Output the (X, Y) coordinate of the center of the cell containing the given text.  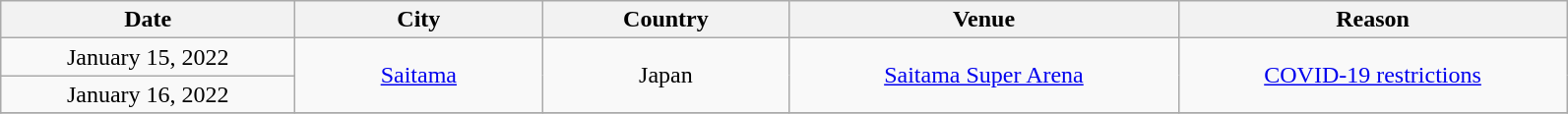
COVID-19 restrictions (1372, 76)
January 16, 2022 (148, 94)
Saitama (419, 76)
Date (148, 20)
Venue (984, 20)
Japan (665, 76)
Country (665, 20)
Saitama Super Arena (984, 76)
January 15, 2022 (148, 57)
City (419, 20)
Reason (1372, 20)
